Detect which cell encompasses the target text, then output its (x, y) center coordinate. 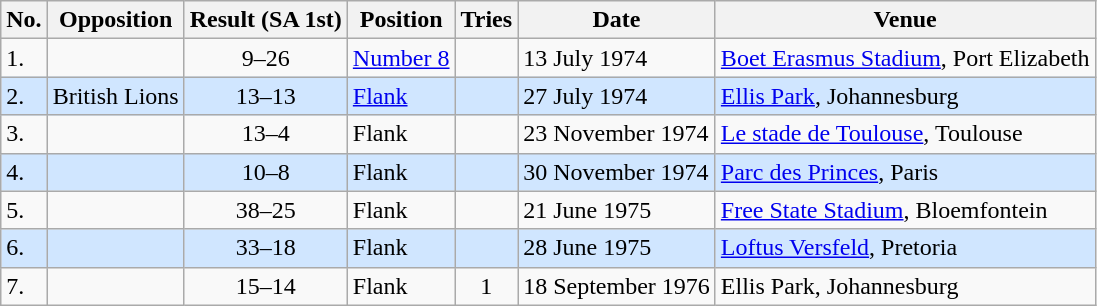
13–4 (266, 134)
33–18 (266, 248)
No. (24, 20)
18 September 1976 (617, 286)
27 July 1974 (617, 96)
4. (24, 172)
Result (SA 1st) (266, 20)
3. (24, 134)
13–13 (266, 96)
38–25 (266, 210)
13 July 1974 (617, 58)
30 November 1974 (617, 172)
Le stade de Toulouse, Toulouse (905, 134)
Tries (486, 20)
Opposition (116, 20)
9–26 (266, 58)
10–8 (266, 172)
6. (24, 248)
Parc des Princes, Paris (905, 172)
Boet Erasmus Stadium, Port Elizabeth (905, 58)
1. (24, 58)
5. (24, 210)
Position (401, 20)
21 June 1975 (617, 210)
1 (486, 286)
15–14 (266, 286)
Free State Stadium, Bloemfontein (905, 210)
2. (24, 96)
28 June 1975 (617, 248)
Number 8 (401, 58)
7. (24, 286)
23 November 1974 (617, 134)
Date (617, 20)
Venue (905, 20)
British Lions (116, 96)
Loftus Versfeld, Pretoria (905, 248)
